Detect which cell encompasses the target text, then output its [X, Y] center coordinate. 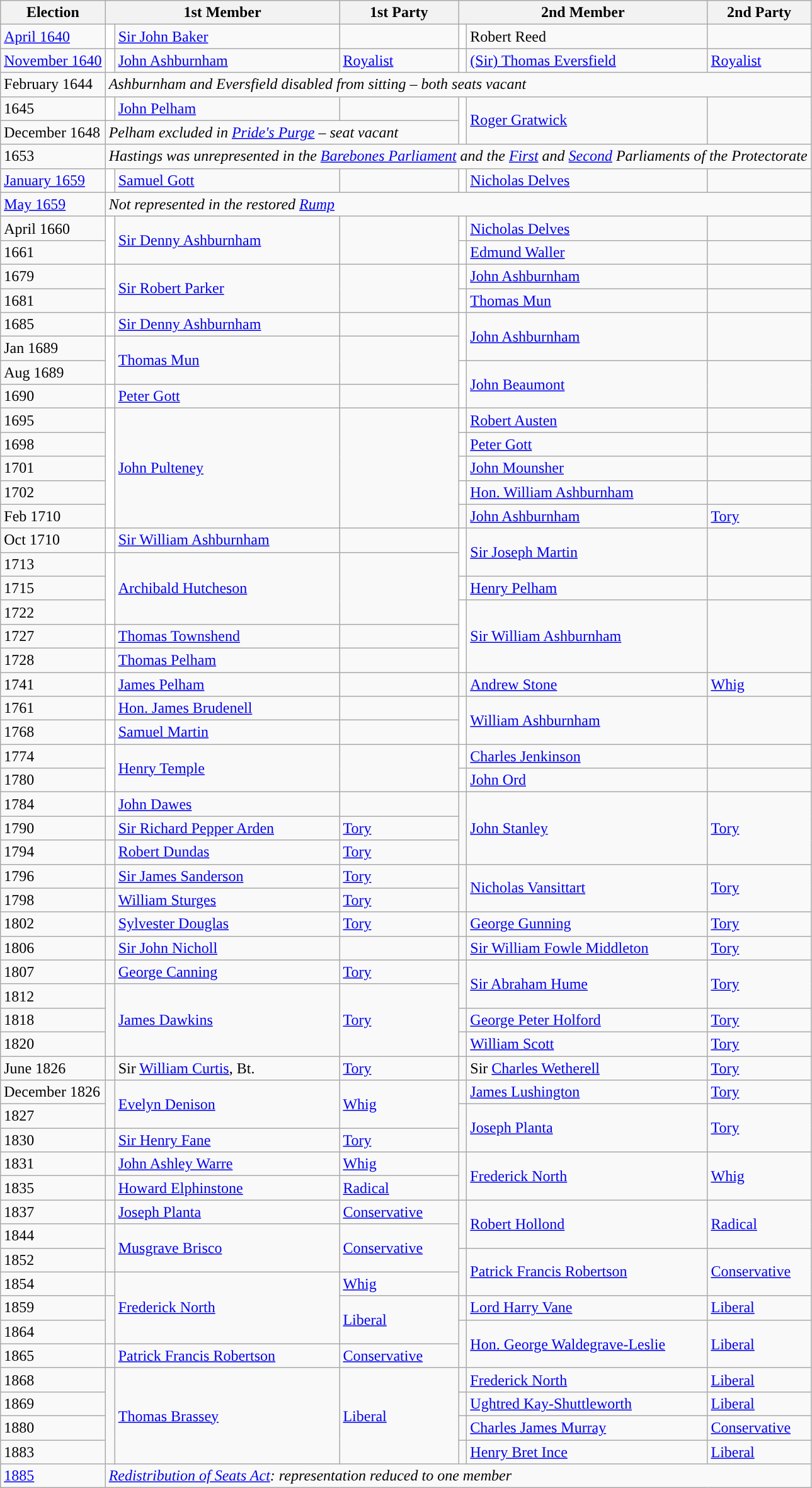
Hon. James Brudenell [227, 708]
Redistribution of Seats Act: representation reduced to one member [458, 1476]
2nd Member [583, 13]
1728 [53, 660]
Thomas Pelham [227, 660]
1st Member [222, 13]
1780 [53, 780]
Henry Temple [227, 768]
Jan 1689 [53, 349]
Robert Hollond [587, 1224]
George Canning [227, 972]
1774 [53, 756]
John Stanley [587, 828]
Election [53, 13]
Sir John Baker [227, 37]
Feb 1710 [53, 516]
1685 [53, 325]
February 1644 [53, 84]
Sir William Fowle Middleton [587, 948]
Pelham excluded in Pride's Purge – seat vacant [282, 132]
1698 [53, 444]
1695 [53, 420]
James Dawkins [227, 1020]
Roger Gratwick [587, 120]
Nicholas Vansittart [587, 888]
1768 [53, 732]
1713 [53, 564]
1794 [53, 852]
1722 [53, 612]
Lord Harry Vane [587, 1308]
1741 [53, 684]
January 1659 [53, 180]
William Ashburnham [587, 720]
1701 [53, 468]
1681 [53, 301]
November 1640 [53, 61]
John Mounsher [587, 468]
1844 [53, 1236]
1807 [53, 972]
1802 [53, 924]
May 1659 [53, 204]
June 1826 [53, 1068]
Ughtred Kay-Shuttleworth [587, 1404]
Edmund Waller [587, 252]
1837 [53, 1212]
1796 [53, 876]
1830 [53, 1140]
William Scott [587, 1044]
Robert Reed [587, 37]
1798 [53, 900]
Archibald Hutcheson [227, 588]
Charles James Murray [587, 1427]
George Peter Holford [587, 1020]
Charles Jenkinson [587, 756]
1869 [53, 1404]
Sir John Nicholl [227, 948]
(Sir) Thomas Eversfield [587, 61]
1806 [53, 948]
John Pelham [227, 108]
1818 [53, 1020]
1784 [53, 804]
Sir Charles Wetherell [587, 1068]
John Ord [587, 780]
April 1640 [53, 37]
Thomas Townshend [227, 636]
1883 [53, 1451]
Musgrave Brisco [227, 1248]
December 1826 [53, 1092]
Sylvester Douglas [227, 924]
Not represented in the restored Rump [458, 204]
1868 [53, 1380]
James Lushington [587, 1092]
1653 [53, 156]
Sir Robert Parker [227, 288]
Hastings was unrepresented in the Barebones Parliament and the First and Second Parliaments of the Protectorate [458, 156]
Henry Pelham [587, 588]
Sir William Curtis, Bt. [227, 1068]
John Ashley Warre [227, 1164]
Evelyn Denison [227, 1104]
Robert Austen [587, 420]
1827 [53, 1116]
Sir Abraham Hume [587, 984]
James Pelham [227, 684]
1864 [53, 1332]
John Beaumont [587, 384]
1812 [53, 996]
Thomas Brassey [227, 1416]
Samuel Martin [227, 732]
1880 [53, 1427]
1790 [53, 828]
John Dawes [227, 804]
Hon. William Ashburnham [587, 492]
Oct 1710 [53, 540]
1852 [53, 1260]
1661 [53, 252]
Henry Bret Ince [587, 1451]
Aug 1689 [53, 372]
1690 [53, 396]
Sir Joseph Martin [587, 552]
2nd Party [759, 13]
1859 [53, 1308]
1st Party [399, 13]
1831 [53, 1164]
Samuel Gott [227, 180]
1885 [53, 1476]
1727 [53, 636]
William Sturges [227, 900]
John Pulteney [227, 468]
Ashburnham and Eversfield disabled from sitting – both seats vacant [458, 84]
George Gunning [587, 924]
December 1648 [53, 132]
Hon. George Waldegrave-Leslie [587, 1344]
1645 [53, 108]
April 1660 [53, 228]
Sir Richard Pepper Arden [227, 828]
Andrew Stone [587, 684]
1761 [53, 708]
Howard Elphinstone [227, 1188]
1865 [53, 1356]
1854 [53, 1284]
1715 [53, 588]
Sir James Sanderson [227, 876]
Robert Dundas [227, 852]
1820 [53, 1044]
1835 [53, 1188]
1702 [53, 492]
1679 [53, 276]
Sir Henry Fane [227, 1140]
